Pinpoint the cell where the given text exists, returning its [x, y] midpoint coordinate. 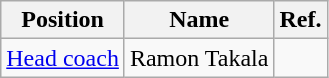
Ref. [300, 20]
Ramon Takala [199, 58]
Head coach [63, 58]
Name [199, 20]
Position [63, 20]
